Provide the [x, y] coordinate of the cell's center where the given text is located.  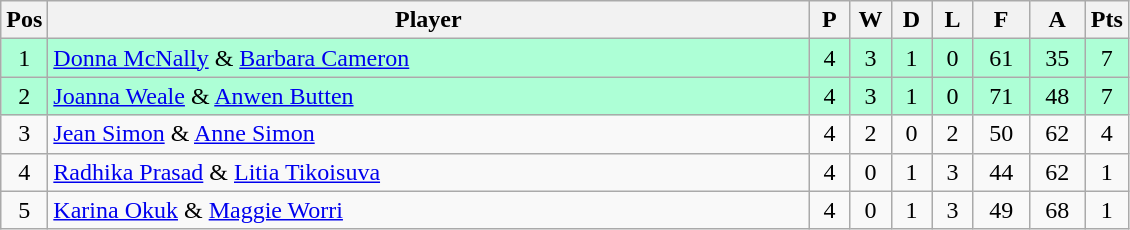
49 [1001, 210]
68 [1057, 210]
Donna McNally & Barbara Cameron [428, 58]
Pts [1106, 20]
D [912, 20]
5 [24, 210]
A [1057, 20]
48 [1057, 96]
Player [428, 20]
61 [1001, 58]
L [952, 20]
71 [1001, 96]
Karina Okuk & Maggie Worri [428, 210]
Jean Simon & Anne Simon [428, 134]
Radhika Prasad & Litia Tikoisuva [428, 172]
W [870, 20]
P [830, 20]
F [1001, 20]
Pos [24, 20]
44 [1001, 172]
35 [1057, 58]
Joanna Weale & Anwen Butten [428, 96]
50 [1001, 134]
